Extract the (X, Y) coordinate from the center of the cell holding the provided text.  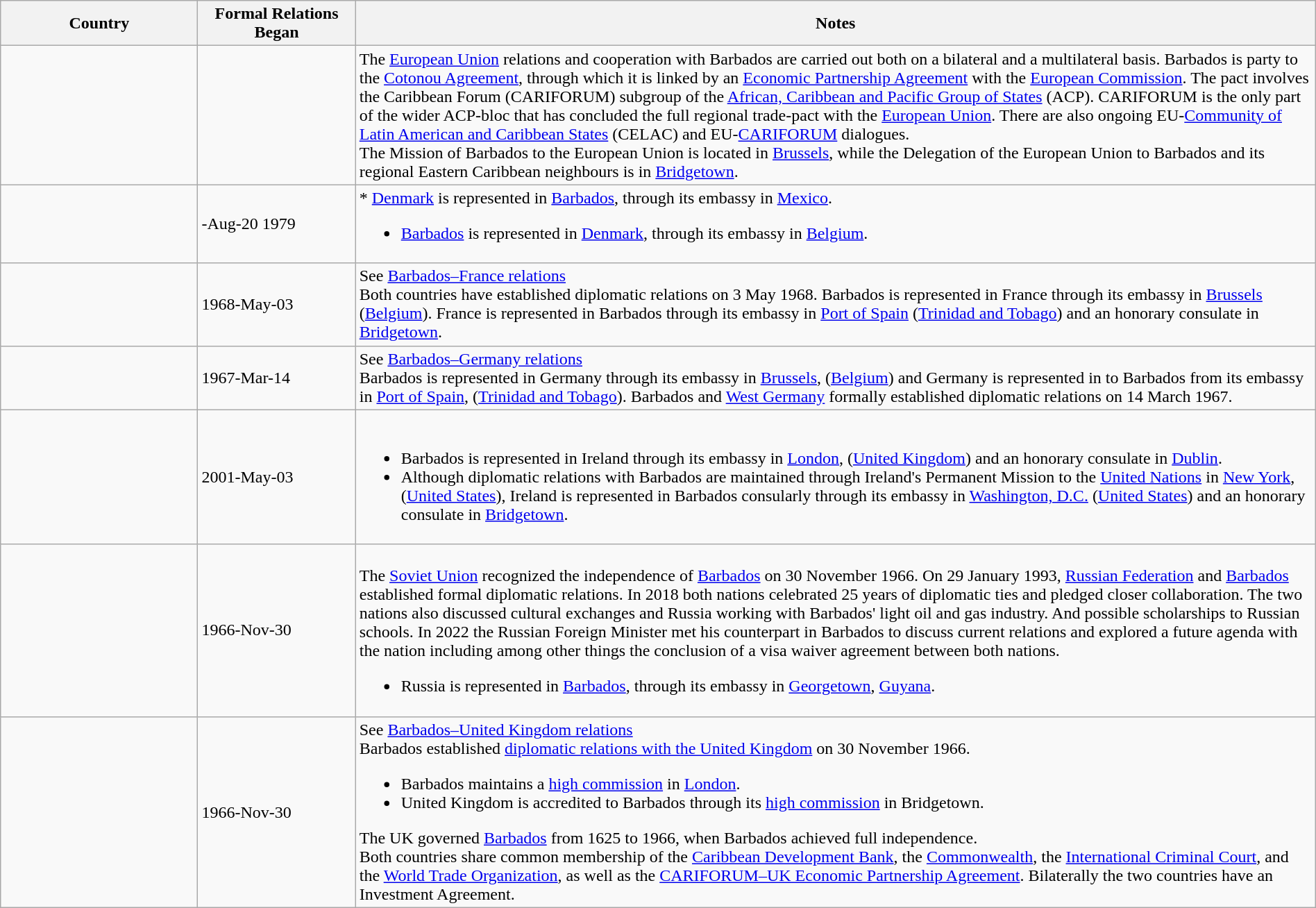
-Aug-20 1979 (276, 224)
1968-May-03 (276, 304)
* Denmark is represented in Barbados, through its embassy in Mexico.Barbados is represented in Denmark, through its embassy in Belgium. (836, 224)
1967-Mar-14 (276, 378)
Formal Relations Began (276, 24)
2001-May-03 (276, 477)
Country (99, 24)
Notes (836, 24)
